Locate the cell with the specified text and output its (X, Y) center coordinate. 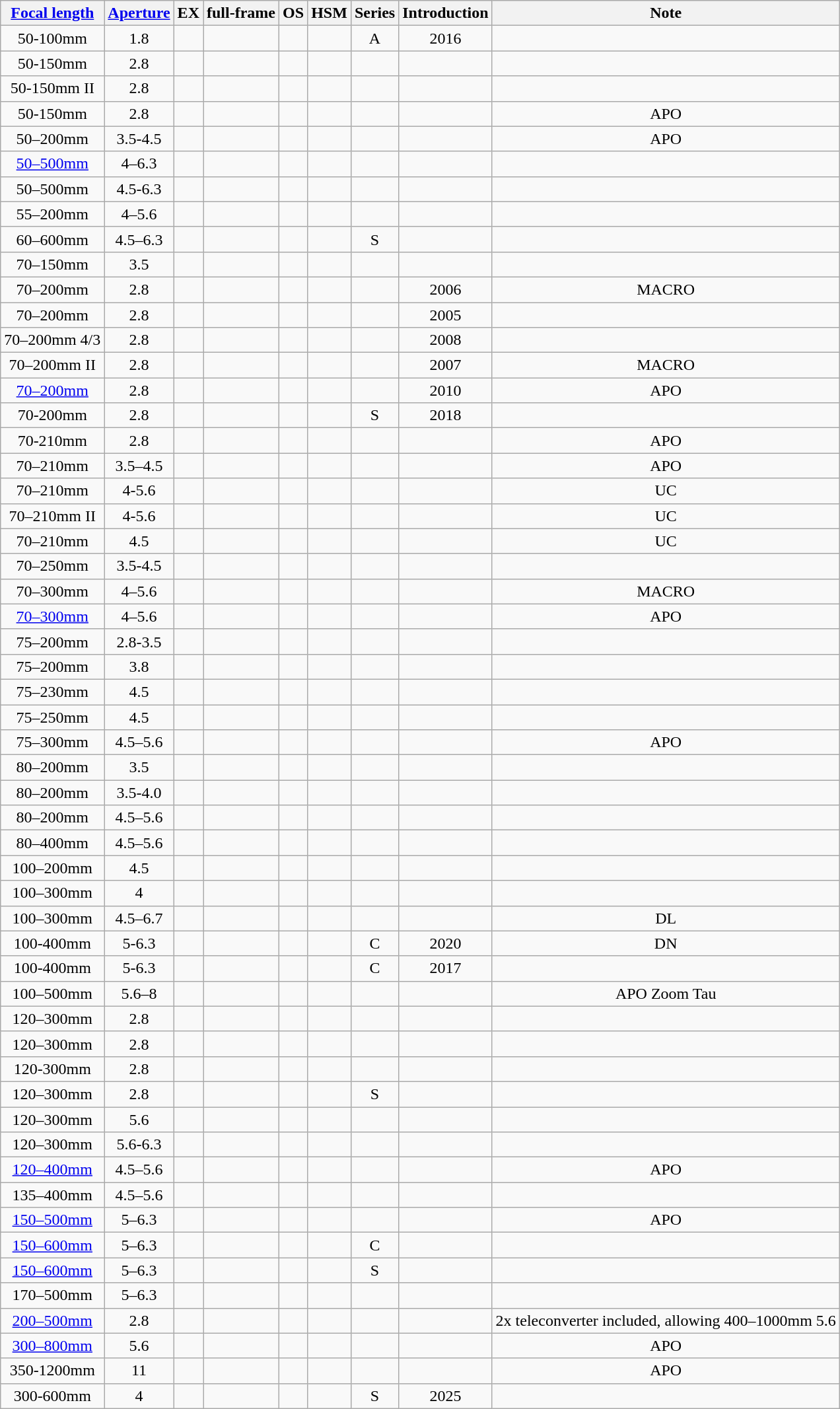
120–400mm (53, 1170)
50-100mm (53, 38)
A (374, 38)
Introduction (445, 13)
2018 (445, 415)
70-210mm (53, 441)
APO Zoom Tau (666, 994)
135–400mm (53, 1195)
150–500mm (53, 1220)
2.8-3.5 (139, 641)
50-150mm II (53, 89)
350-1200mm (53, 1371)
80–400mm (53, 843)
11 (139, 1371)
full-frame (242, 13)
2006 (445, 289)
60–600mm (53, 239)
70–250mm (53, 566)
2010 (445, 390)
2020 (445, 943)
5.6–8 (139, 994)
3.5-4.0 (139, 793)
Focal length (53, 13)
300–800mm (53, 1346)
200–500mm (53, 1320)
OS (293, 13)
70-200mm (53, 415)
4–6.3 (139, 164)
75–230mm (53, 692)
3.8 (139, 667)
4.5–6.7 (139, 918)
70–200mm 4/3 (53, 340)
4.5–6.3 (139, 239)
1.8 (139, 38)
170–500mm (53, 1295)
2025 (445, 1396)
70–210mm II (53, 516)
3.5–4.5 (139, 466)
100–200mm (53, 868)
HSM (330, 13)
55–200mm (53, 214)
2005 (445, 315)
75–300mm (53, 742)
2007 (445, 365)
2008 (445, 340)
2x teleconverter included, allowing 400–1000mm 5.6 (666, 1320)
5.6-6.3 (139, 1145)
70–200mm II (53, 365)
Aperture (139, 13)
4.5-6.3 (139, 189)
100–500mm (53, 994)
Series (374, 13)
EX (188, 13)
120-300mm (53, 1069)
2017 (445, 968)
DN (666, 943)
75–250mm (53, 717)
DL (666, 918)
Note (666, 13)
300-600mm (53, 1396)
50–200mm (53, 139)
70–150mm (53, 264)
2016 (445, 38)
